From the cell containing the given text, extract its center point as [X, Y] coordinate. 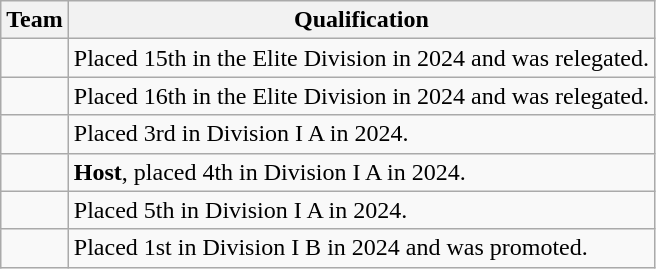
Qualification [361, 20]
Placed 1st in Division I B in 2024 and was promoted. [361, 248]
Host, placed 4th in Division I A in 2024. [361, 172]
Team [35, 20]
Placed 5th in Division I A in 2024. [361, 210]
Placed 16th in the Elite Division in 2024 and was relegated. [361, 96]
Placed 15th in the Elite Division in 2024 and was relegated. [361, 58]
Placed 3rd in Division I A in 2024. [361, 134]
